Detect which cell encompasses the target text, then output its [x, y] center coordinate. 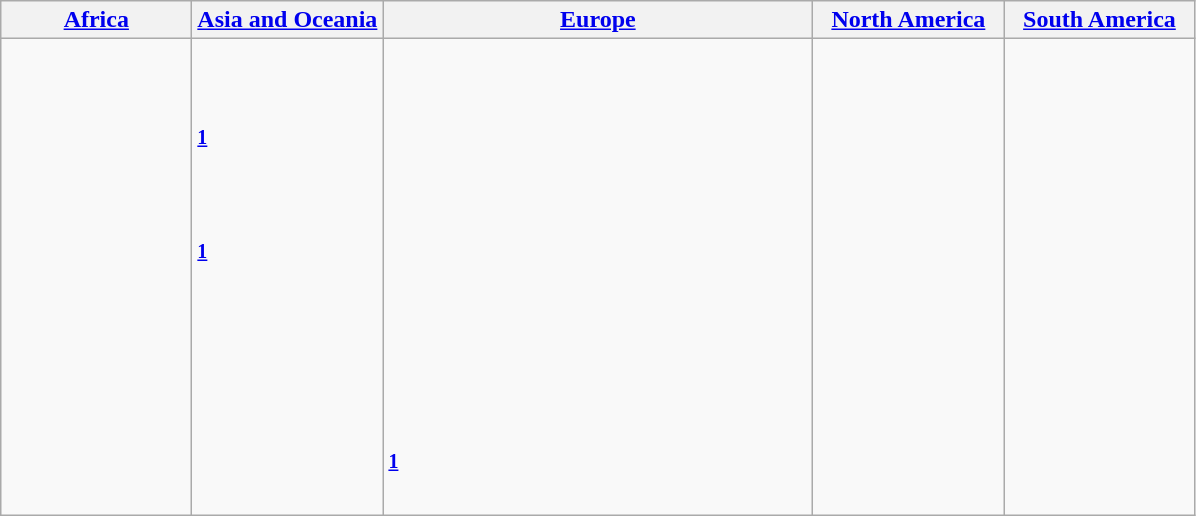
1 1 [288, 278]
Asia and Oceania [288, 20]
Europe [598, 20]
South America [1100, 20]
1 [598, 278]
Africa [96, 20]
North America [908, 20]
